Provide the (X, Y) coordinate of the cell's center where the given text is located.  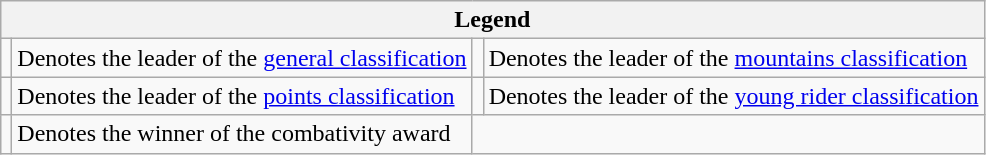
Denotes the leader of the general classification (242, 58)
Legend (492, 20)
Denotes the winner of the combativity award (242, 134)
Denotes the leader of the points classification (242, 96)
Denotes the leader of the mountains classification (734, 58)
Denotes the leader of the young rider classification (734, 96)
